Extract the (X, Y) coordinate from the center of the cell holding the provided text.  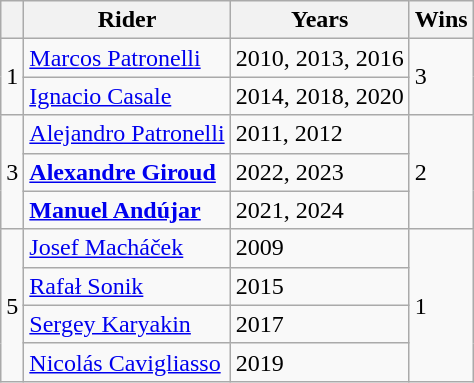
Alexandre Giroud (127, 172)
2019 (320, 362)
2015 (320, 286)
Nicolás Cavigliasso (127, 362)
2021, 2024 (320, 210)
2010, 2013, 2016 (320, 58)
Ignacio Casale (127, 96)
Alejandro Patronelli (127, 134)
Josef Macháček (127, 248)
Years (320, 20)
2014, 2018, 2020 (320, 96)
2011, 2012 (320, 134)
Wins (441, 20)
5 (12, 305)
Marcos Patronelli (127, 58)
Rider (127, 20)
Sergey Karyakin (127, 324)
2022, 2023 (320, 172)
2 (441, 172)
Manuel Andújar (127, 210)
2017 (320, 324)
Rafał Sonik (127, 286)
2009 (320, 248)
